Detect which cell encompasses the target text, then output its (X, Y) center coordinate. 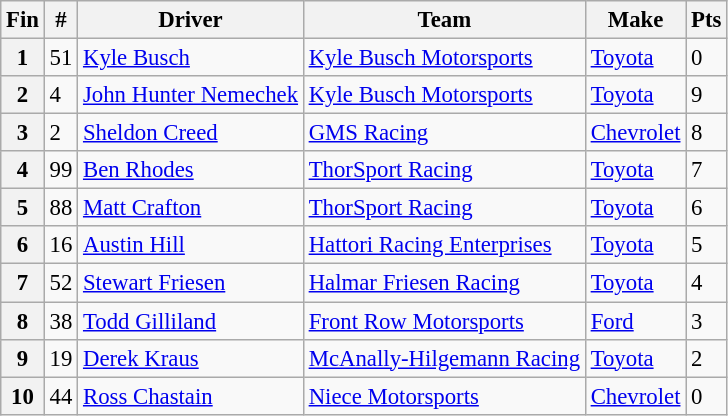
1 (23, 58)
Stewart Friesen (191, 283)
Hattori Racing Enterprises (444, 245)
19 (60, 358)
Derek Kraus (191, 358)
Kyle Busch (191, 58)
Niece Motorsports (444, 396)
52 (60, 283)
Make (635, 20)
Ben Rhodes (191, 170)
88 (60, 208)
44 (60, 396)
Front Row Motorsports (444, 321)
# (60, 20)
Driver (191, 20)
Pts (706, 20)
Todd Gilliland (191, 321)
GMS Racing (444, 133)
Matt Crafton (191, 208)
16 (60, 245)
10 (23, 396)
Sheldon Creed (191, 133)
38 (60, 321)
99 (60, 170)
Austin Hill (191, 245)
Ross Chastain (191, 396)
Team (444, 20)
Ford (635, 321)
John Hunter Nemechek (191, 95)
51 (60, 58)
Fin (23, 20)
McAnally-Hilgemann Racing (444, 358)
Halmar Friesen Racing (444, 283)
